Identify which cell holds the provided text, then report its [x, y] central coordinate. 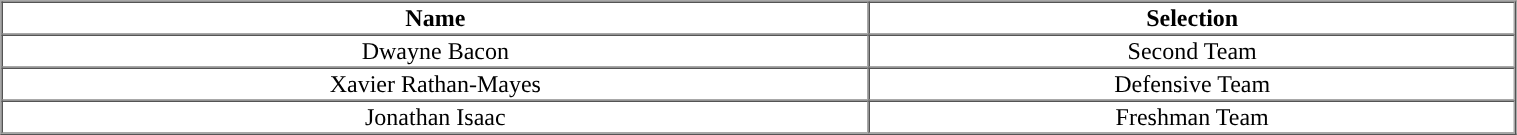
Defensive Team [1192, 84]
Selection [1192, 18]
Freshman Team [1192, 116]
Name [436, 18]
Xavier Rathan-Mayes [436, 84]
Dwayne Bacon [436, 50]
Second Team [1192, 50]
Jonathan Isaac [436, 116]
